Provide the [x, y] coordinate of the cell's center where the given text is located.  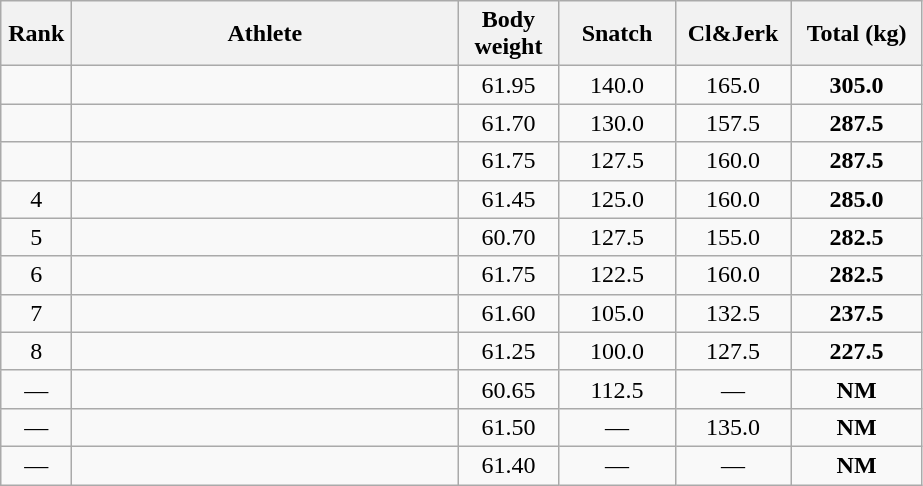
227.5 [856, 351]
305.0 [856, 85]
61.50 [508, 427]
6 [36, 275]
60.65 [508, 389]
8 [36, 351]
132.5 [733, 313]
285.0 [856, 199]
61.45 [508, 199]
Cl&Jerk [733, 34]
125.0 [617, 199]
157.5 [733, 123]
135.0 [733, 427]
122.5 [617, 275]
105.0 [617, 313]
61.25 [508, 351]
4 [36, 199]
Total (kg) [856, 34]
7 [36, 313]
5 [36, 237]
61.95 [508, 85]
Rank [36, 34]
61.70 [508, 123]
130.0 [617, 123]
100.0 [617, 351]
61.60 [508, 313]
Snatch [617, 34]
Athlete [265, 34]
61.40 [508, 465]
140.0 [617, 85]
237.5 [856, 313]
60.70 [508, 237]
155.0 [733, 237]
Body weight [508, 34]
165.0 [733, 85]
112.5 [617, 389]
